Return (x, y) of the center of cell containing provided text 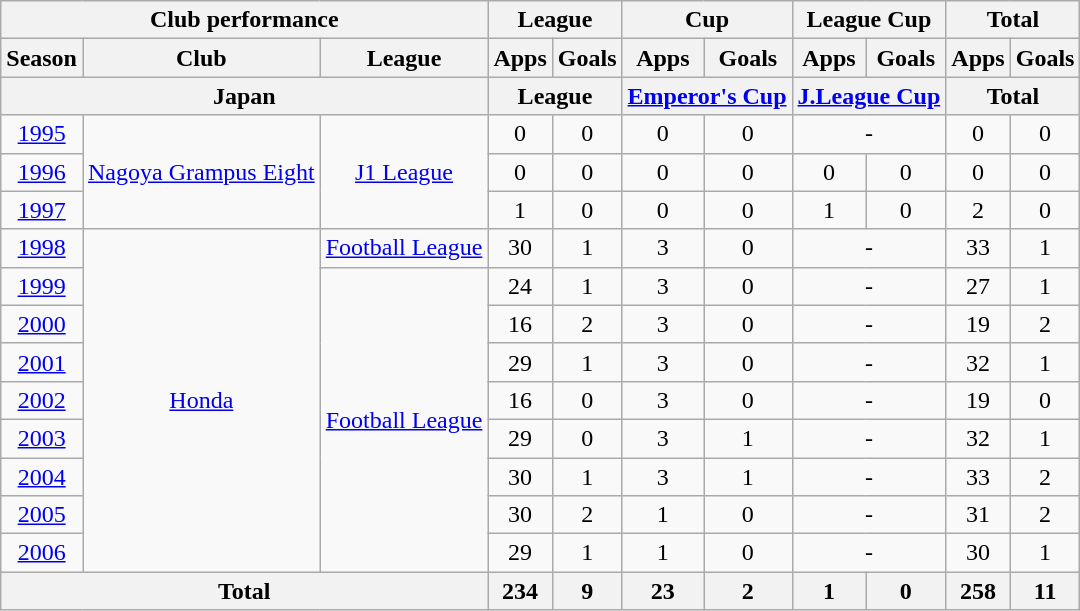
J1 League (404, 172)
Nagoya Grampus Eight (201, 172)
Club performance (244, 20)
234 (520, 591)
J.League Cup (869, 96)
11 (1045, 591)
24 (520, 286)
1999 (42, 286)
27 (978, 286)
2004 (42, 477)
Season (42, 58)
2005 (42, 515)
1996 (42, 172)
258 (978, 591)
Club (201, 58)
1995 (42, 134)
1998 (42, 248)
2002 (42, 400)
2006 (42, 553)
Emperor's Cup (707, 96)
Japan (244, 96)
League Cup (869, 20)
2003 (42, 438)
2000 (42, 324)
1997 (42, 210)
2001 (42, 362)
23 (663, 591)
9 (587, 591)
Honda (201, 400)
31 (978, 515)
Cup (707, 20)
